Detect which cell encompasses the target text, then output its [X, Y] center coordinate. 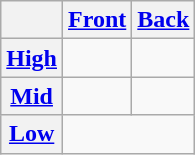
Mid [32, 96]
Front [98, 20]
High [32, 58]
Back [164, 20]
Low [32, 134]
